Return the (X, Y) coordinate for the center point of the cell that contains the specified text.  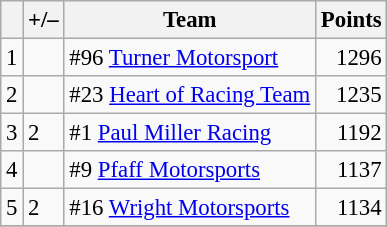
#9 Pfaff Motorsports (190, 170)
1134 (352, 208)
3 (12, 133)
+/– (44, 20)
Team (190, 20)
#16 Wright Motorsports (190, 208)
4 (12, 170)
1137 (352, 170)
#96 Turner Motorsport (190, 58)
5 (12, 208)
1296 (352, 58)
1235 (352, 95)
#1 Paul Miller Racing (190, 133)
Points (352, 20)
#23 Heart of Racing Team (190, 95)
1 (12, 58)
1192 (352, 133)
